Return the [x, y] coordinate for the center point of the cell that contains the specified text.  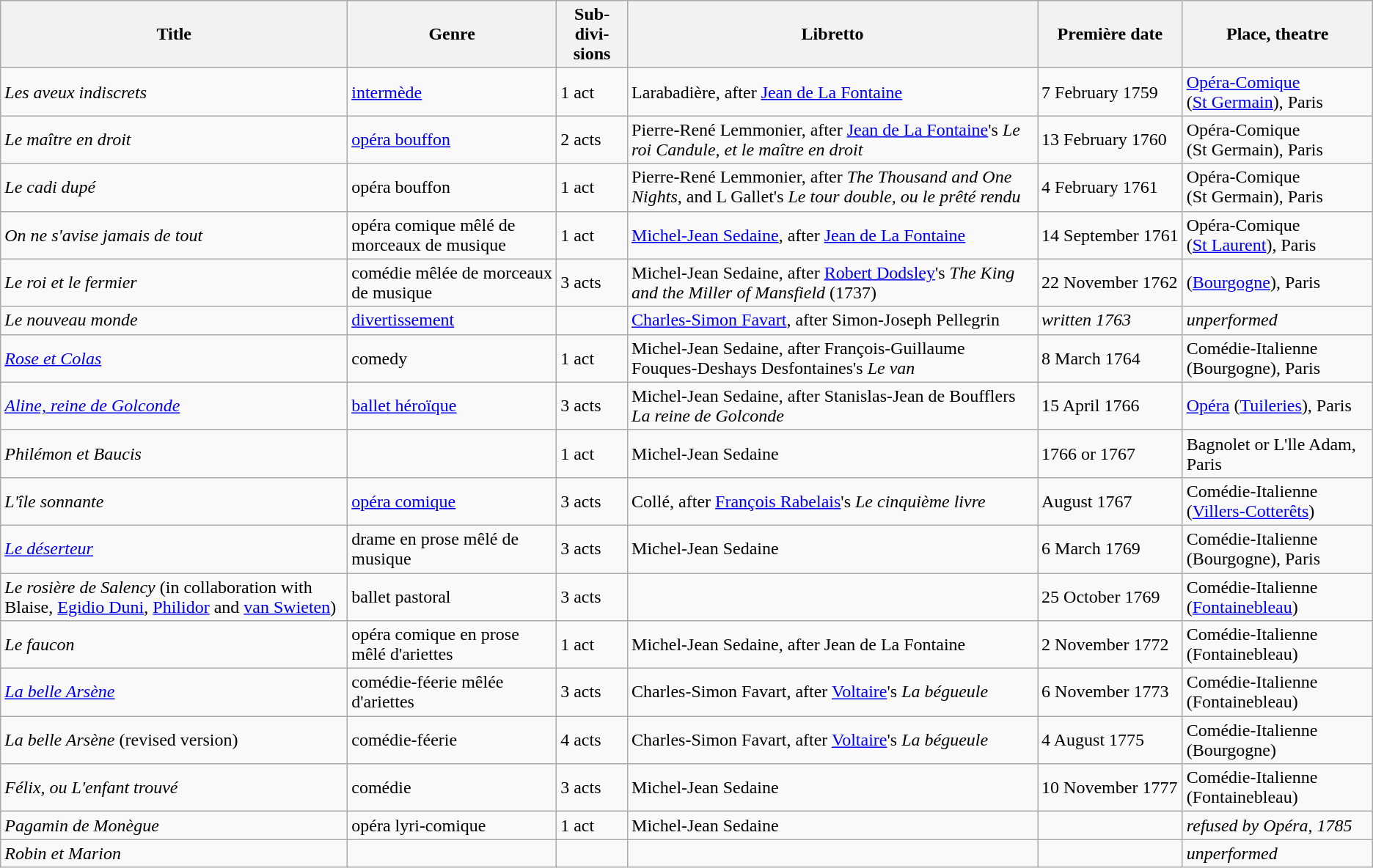
15 April 1766 [1110, 406]
ballet héroïque [452, 406]
Charles-Simon Favart, after Simon-Joseph Pellegrin [833, 320]
written 1763 [1110, 320]
Opéra (Tuileries), Paris [1278, 406]
7 February 1759 [1110, 92]
Michel-Jean Sedaine, after Robert Dodsley's The King and the Miller of Mansfield (1737) [833, 283]
comedy [452, 358]
Félix, ou L'enfant trouvé [175, 787]
ballet pastoral [452, 597]
6 March 1769 [1110, 548]
L'île sonnante [175, 501]
Bagnolet or L'lle Adam, Paris [1278, 453]
Sub­divi­sions [593, 34]
4 acts [593, 740]
Le faucon [175, 645]
Pierre-René Lemmonier, after The Thousand and One Nights, and L Gallet's Le tour double, ou le prêté rendu [833, 188]
opéra comique mêlé de morceaux de musique [452, 235]
13 February 1760 [1110, 139]
2 acts [593, 139]
Première date [1110, 34]
Le nouveau monde [175, 320]
Le cadi dupé [175, 188]
Le roi et le fermier [175, 283]
intermède [452, 92]
Robin et Marion [175, 853]
comédie-féerie [452, 740]
4 August 1775 [1110, 740]
Larabadière, after Jean de La Fontaine [833, 92]
22 November 1762 [1110, 283]
1766 or 1767 [1110, 453]
(Bourgogne), Paris [1278, 283]
Libretto [833, 34]
La belle Arsène (revised version) [175, 740]
Opéra-Comique (St Laurent), Paris [1278, 235]
Comédie-Italienne (Bourgogne) [1278, 740]
Michel-Jean Sedaine, after François-Guillaume Fouques-Deshays Desfontaines's Le van [833, 358]
Aline, reine de Golconde [175, 406]
Rose et Colas [175, 358]
comédie-féerie mêlée d'ariettes [452, 692]
August 1767 [1110, 501]
opéra comique en prose mêlé d'ariettes [452, 645]
On ne s'avise jamais de tout [175, 235]
refused by Opéra, 1785 [1278, 825]
drame en prose mêlé de musique [452, 548]
Collé, after François Rabelais's Le cinquième livre [833, 501]
Pagamin de Monègue [175, 825]
Pierre-René Lemmonier, after Jean de La Fontaine's Le roi Candule, et le maître en droit [833, 139]
25 October 1769 [1110, 597]
La belle Arsène [175, 692]
6 November 1773 [1110, 692]
4 February 1761 [1110, 188]
Title [175, 34]
14 September 1761 [1110, 235]
Comédie-Italienne (Villers-Cotterêts) [1278, 501]
Le maître en droit [175, 139]
opéra comique [452, 501]
Le rosière de Salency (in collaboration with Blaise, Egidio Duni, Philidor and van Swieten) [175, 597]
Place, theatre [1278, 34]
10 November 1777 [1110, 787]
Genre [452, 34]
Philémon et Baucis [175, 453]
Michel-Jean Sedaine, after Stanislas-Jean de Boufflers La reine de Golconde [833, 406]
Les aveux indiscrets [175, 92]
2 November 1772 [1110, 645]
comédie mêlée de morceaux de musique [452, 283]
comédie [452, 787]
opéra lyri-comique [452, 825]
Le déserteur [175, 548]
divertissement [452, 320]
8 March 1764 [1110, 358]
